From the cell containing the given text, extract its center point as (X, Y) coordinate. 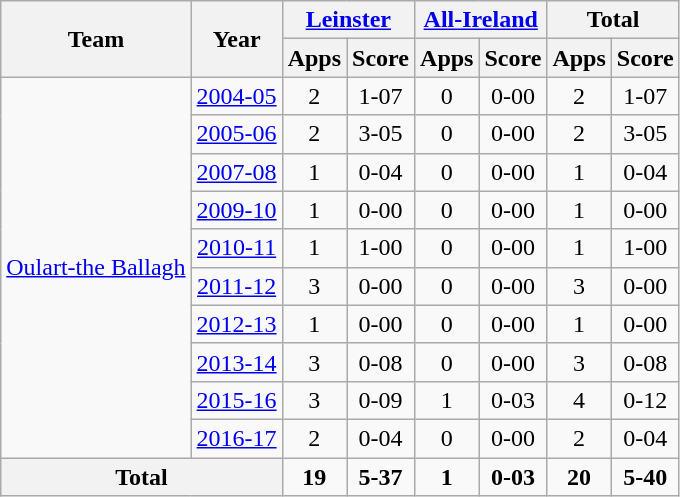
2011-12 (236, 286)
Oulart-the Ballagh (96, 268)
0-12 (645, 400)
2015-16 (236, 400)
Leinster (348, 20)
2005-06 (236, 134)
19 (314, 477)
2012-13 (236, 324)
All-Ireland (481, 20)
2007-08 (236, 172)
Team (96, 39)
2010-11 (236, 248)
2016-17 (236, 438)
5-37 (381, 477)
0-09 (381, 400)
20 (579, 477)
Year (236, 39)
2009-10 (236, 210)
2013-14 (236, 362)
2004-05 (236, 96)
4 (579, 400)
5-40 (645, 477)
